Find where the given text appears and provide that cell's center as (x, y) coordinate. 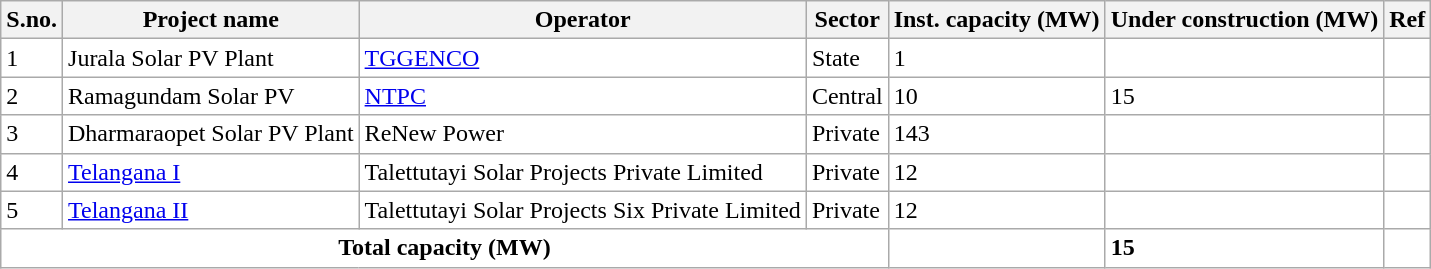
3 (32, 134)
Central (847, 96)
Sector (847, 20)
Dharmaraopet Solar PV Plant (212, 134)
TGGENCO (582, 58)
Telangana I (212, 172)
Inst. capacity (MW) (996, 20)
S.no. (32, 20)
ReNew Power (582, 134)
Talettutayi Solar Projects Private Limited (582, 172)
10 (996, 96)
Ramagundam Solar PV (212, 96)
Ref (1408, 20)
State (847, 58)
2 (32, 96)
5 (32, 210)
Telangana II (212, 210)
Talettutayi Solar Projects Six Private Limited (582, 210)
Under construction (MW) (1244, 20)
Project name (212, 20)
Jurala Solar PV Plant (212, 58)
4 (32, 172)
143 (996, 134)
Total capacity (MW) (444, 248)
NTPC (582, 96)
Operator (582, 20)
